Provide the (x, y) coordinate of the cell's center where the given text is located.  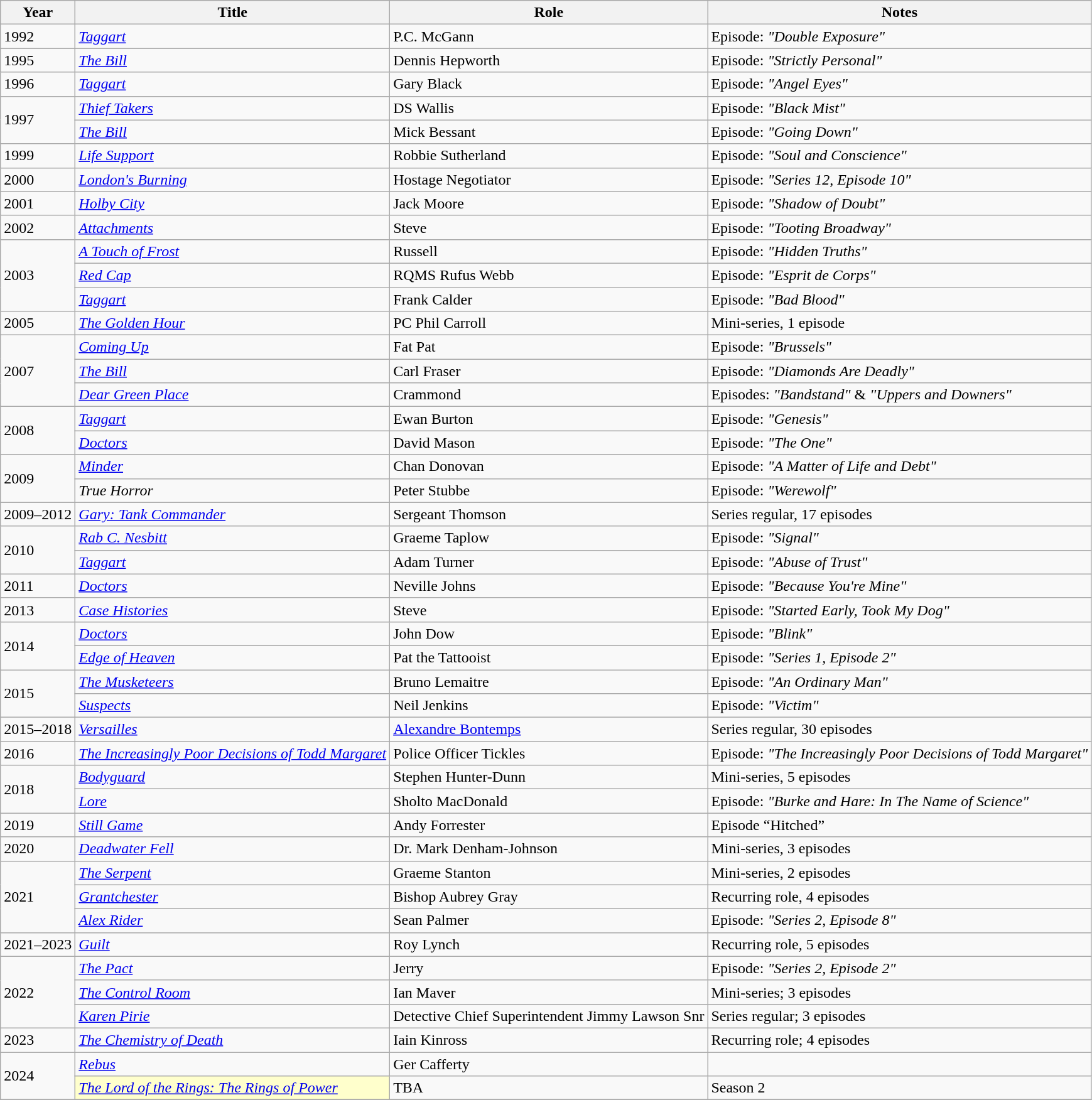
2021 (38, 897)
Neville Johns (549, 586)
Carl Fraser (549, 371)
Deadwater Fell (232, 849)
PC Phil Carroll (549, 323)
Peter Stubbe (549, 490)
1992 (38, 36)
Life Support (232, 156)
2016 (38, 753)
Graeme Stanton (549, 873)
Rab C. Nesbitt (232, 538)
1995 (38, 60)
2021–2023 (38, 944)
Bishop Aubrey Gray (549, 897)
Mick Bessant (549, 132)
Episode: "Victim" (899, 706)
Mini-series; 3 episodes (899, 992)
Dennis Hepworth (549, 60)
Recurring role; 4 episodes (899, 1040)
Episode: "Angel Eyes" (899, 84)
A Touch of Frost (232, 251)
Episode: "Blink" (899, 634)
Episode: "Burke and Hare: In The Name of Science" (899, 801)
2020 (38, 849)
Episode: "Soul and Conscience" (899, 156)
Robbie Sutherland (549, 156)
2011 (38, 586)
Role (549, 13)
2015–2018 (38, 730)
Iain Kinross (549, 1040)
Red Cap (232, 275)
2009 (38, 478)
Mini-series, 2 episodes (899, 873)
Alexandre Bontemps (549, 730)
The Pact (232, 968)
Episode: "Because You're Mine" (899, 586)
Episode: "Signal" (899, 538)
Episode: "Series 12, Episode 10" (899, 180)
2013 (38, 610)
Season 2 (899, 1088)
The Increasingly Poor Decisions of Todd Margaret (232, 753)
Fat Pat (549, 347)
Episode: "Shadow of Doubt" (899, 203)
2007 (38, 371)
Rebus (232, 1064)
2001 (38, 203)
Notes (899, 13)
Pat the Tattooist (549, 657)
The Chemistry of Death (232, 1040)
2008 (38, 431)
Roy Lynch (549, 944)
2002 (38, 227)
Coming Up (232, 347)
Still Game (232, 825)
True Horror (232, 490)
2023 (38, 1040)
Dear Green Place (232, 395)
Attachments (232, 227)
2019 (38, 825)
Episode: "Series 2, Episode 8" (899, 920)
Bodyguard (232, 777)
Karen Pirie (232, 1016)
2014 (38, 645)
Episode: "Diamonds Are Deadly" (899, 371)
Series regular, 17 episodes (899, 514)
Russell (549, 251)
Adam Turner (549, 562)
Ger Cafferty (549, 1064)
Detective Chief Superintendent Jimmy Lawson Snr (549, 1016)
David Mason (549, 443)
Episode: "The Increasingly Poor Decisions of Todd Margaret" (899, 753)
Episodes: "Bandstand" & "Uppers and Downers" (899, 395)
1996 (38, 84)
Graeme Taplow (549, 538)
2009–2012 (38, 514)
Episode: "Series 1, Episode 2" (899, 657)
Year (38, 13)
Sergeant Thomson (549, 514)
1997 (38, 120)
Police Officer Tickles (549, 753)
Case Histories (232, 610)
1999 (38, 156)
Mini-series, 3 episodes (899, 849)
Series regular, 30 episodes (899, 730)
Thief Takers (232, 108)
RQMS Rufus Webb (549, 275)
Crammond (549, 395)
Episode: "Genesis" (899, 419)
Bruno Lemaitre (549, 681)
Episode: "Strictly Personal" (899, 60)
Dr. Mark Denham-Johnson (549, 849)
Episode: "Started Early, Took My Dog" (899, 610)
2018 (38, 789)
Mini-series, 5 episodes (899, 777)
Episode: "Abuse of Trust" (899, 562)
Chan Donovan (549, 466)
The Golden Hour (232, 323)
Frank Calder (549, 299)
Series regular; 3 episodes (899, 1016)
Sean Palmer (549, 920)
Ian Maver (549, 992)
Hostage Negotiator (549, 180)
Grantchester (232, 897)
Edge of Heaven (232, 657)
Holby City (232, 203)
Gary Black (549, 84)
Title (232, 13)
Alex Rider (232, 920)
Jerry (549, 968)
Neil Jenkins (549, 706)
2000 (38, 180)
The Lord of the Rings: The Rings of Power (232, 1088)
Episode: "Hidden Truths" (899, 251)
2005 (38, 323)
Episode: "Bad Blood" (899, 299)
Episode: "The One" (899, 443)
Andy Forrester (549, 825)
The Serpent (232, 873)
2024 (38, 1076)
2010 (38, 550)
Episode: "Brussels" (899, 347)
Episode: "Series 2, Episode 2" (899, 968)
Minder (232, 466)
Episode: "Double Exposure" (899, 36)
Recurring role, 4 episodes (899, 897)
Episode: "A Matter of Life and Debt" (899, 466)
Mini-series, 1 episode (899, 323)
Recurring role, 5 episodes (899, 944)
Episode: "Going Down" (899, 132)
Episode: "Black Mist" (899, 108)
P.C. McGann (549, 36)
2015 (38, 693)
Suspects (232, 706)
The Control Room (232, 992)
Episode: "Esprit de Corps" (899, 275)
John Dow (549, 634)
TBA (549, 1088)
Sholto MacDonald (549, 801)
DS Wallis (549, 108)
Episode: "Tooting Broadway" (899, 227)
Ewan Burton (549, 419)
Episode: "Werewolf" (899, 490)
2003 (38, 275)
Versailles (232, 730)
London's Burning (232, 180)
Episode: "An Ordinary Man" (899, 681)
Lore (232, 801)
The Musketeers (232, 681)
Episode “Hitched” (899, 825)
Guilt (232, 944)
Stephen Hunter-Dunn (549, 777)
Gary: Tank Commander (232, 514)
2022 (38, 992)
Jack Moore (549, 203)
